Find where the given text appears and provide that cell's center as [x, y] coordinate. 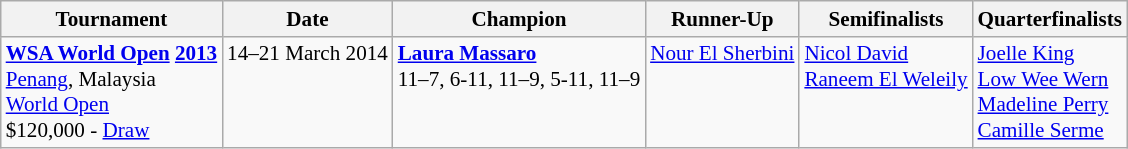
Laura Massaro11–7, 6-11, 11–9, 5-11, 11–9 [519, 92]
Joelle King Low Wee Wern Madeline Perry Camille Serme [1050, 92]
Runner-Up [722, 18]
Nicol David Raneem El Weleily [886, 92]
14–21 March 2014 [308, 92]
Date [308, 18]
Quarterfinalists [1050, 18]
Nour El Sherbini [722, 92]
Champion [519, 18]
Tournament [112, 18]
Semifinalists [886, 18]
WSA World Open 2013 Penang, MalaysiaWorld Open$120,000 - Draw [112, 92]
